Return the (x, y) coordinate for the center point of the cell that contains the specified text.  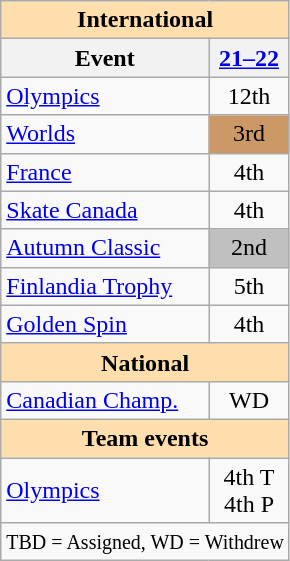
Event (105, 58)
Worlds (105, 134)
Finlandia Trophy (105, 286)
2nd (250, 248)
3rd (250, 134)
Golden Spin (105, 324)
21–22 (250, 58)
National (146, 362)
Skate Canada (105, 210)
Autumn Classic (105, 248)
TBD = Assigned, WD = Withdrew (146, 542)
12th (250, 96)
WD (250, 400)
4th T 4th P (250, 490)
International (146, 20)
5th (250, 286)
Team events (146, 438)
France (105, 172)
Canadian Champ. (105, 400)
